From the cell containing the given text, extract its center point as [x, y] coordinate. 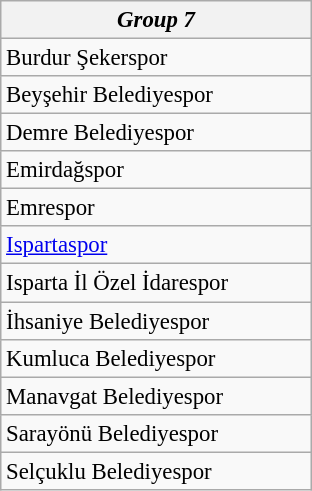
Emirdağspor [156, 170]
İhsaniye Belediyespor [156, 321]
Isparta İl Özel İdarespor [156, 283]
Burdur Şekerspor [156, 58]
Manavgat Belediyespor [156, 396]
Beyşehir Belediyespor [156, 95]
Sarayönü Belediyespor [156, 433]
Group 7 [156, 20]
Demre Belediyespor [156, 133]
Ispartaspor [156, 245]
Kumluca Belediyespor [156, 358]
Selçuklu Belediyespor [156, 471]
Emrespor [156, 208]
